Search for the cell housing the specified text and yield its [x, y] center coordinate. 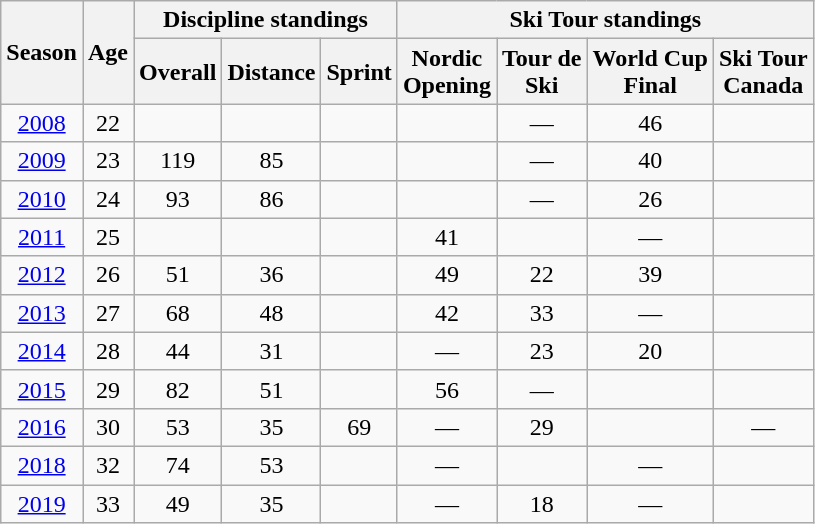
2012 [42, 275]
30 [108, 427]
28 [108, 351]
Ski TourCanada [763, 72]
Distance [272, 72]
40 [650, 161]
74 [178, 465]
2009 [42, 161]
Overall [178, 72]
2016 [42, 427]
Tour deSki [541, 72]
56 [446, 389]
44 [178, 351]
2011 [42, 237]
2018 [42, 465]
41 [446, 237]
2014 [42, 351]
Age [108, 52]
42 [446, 313]
2015 [42, 389]
Ski Tour standings [605, 20]
2008 [42, 123]
Discipline standings [266, 20]
2013 [42, 313]
82 [178, 389]
48 [272, 313]
86 [272, 199]
NordicOpening [446, 72]
27 [108, 313]
Sprint [359, 72]
18 [541, 503]
2010 [42, 199]
68 [178, 313]
Season [42, 52]
119 [178, 161]
World CupFinal [650, 72]
93 [178, 199]
39 [650, 275]
25 [108, 237]
36 [272, 275]
69 [359, 427]
32 [108, 465]
20 [650, 351]
85 [272, 161]
31 [272, 351]
24 [108, 199]
46 [650, 123]
2019 [42, 503]
